Extract the (X, Y) coordinate from the center of the cell holding the provided text.  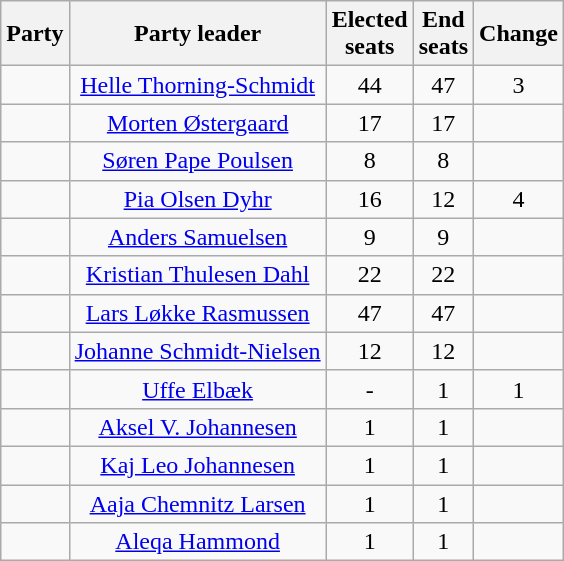
16 (370, 199)
Party leader (198, 34)
Aksel V. Johannesen (198, 427)
Aleqa Hammond (198, 542)
Change (519, 34)
44 (370, 85)
Søren Pape Poulsen (198, 161)
Party (35, 34)
- (370, 389)
4 (519, 199)
Pia Olsen Dyhr (198, 199)
Kaj Leo Johannesen (198, 465)
Morten Østergaard (198, 123)
Endseats (443, 34)
Electedseats (370, 34)
Lars Løkke Rasmussen (198, 313)
Aaja Chemnitz Larsen (198, 503)
3 (519, 85)
Helle Thorning-Schmidt (198, 85)
Anders Samuelsen (198, 237)
Kristian Thulesen Dahl (198, 275)
Johanne Schmidt-Nielsen (198, 351)
Uffe Elbæk (198, 389)
